Scan for the cell matching the given text and deliver its [X, Y] coordinate at center. 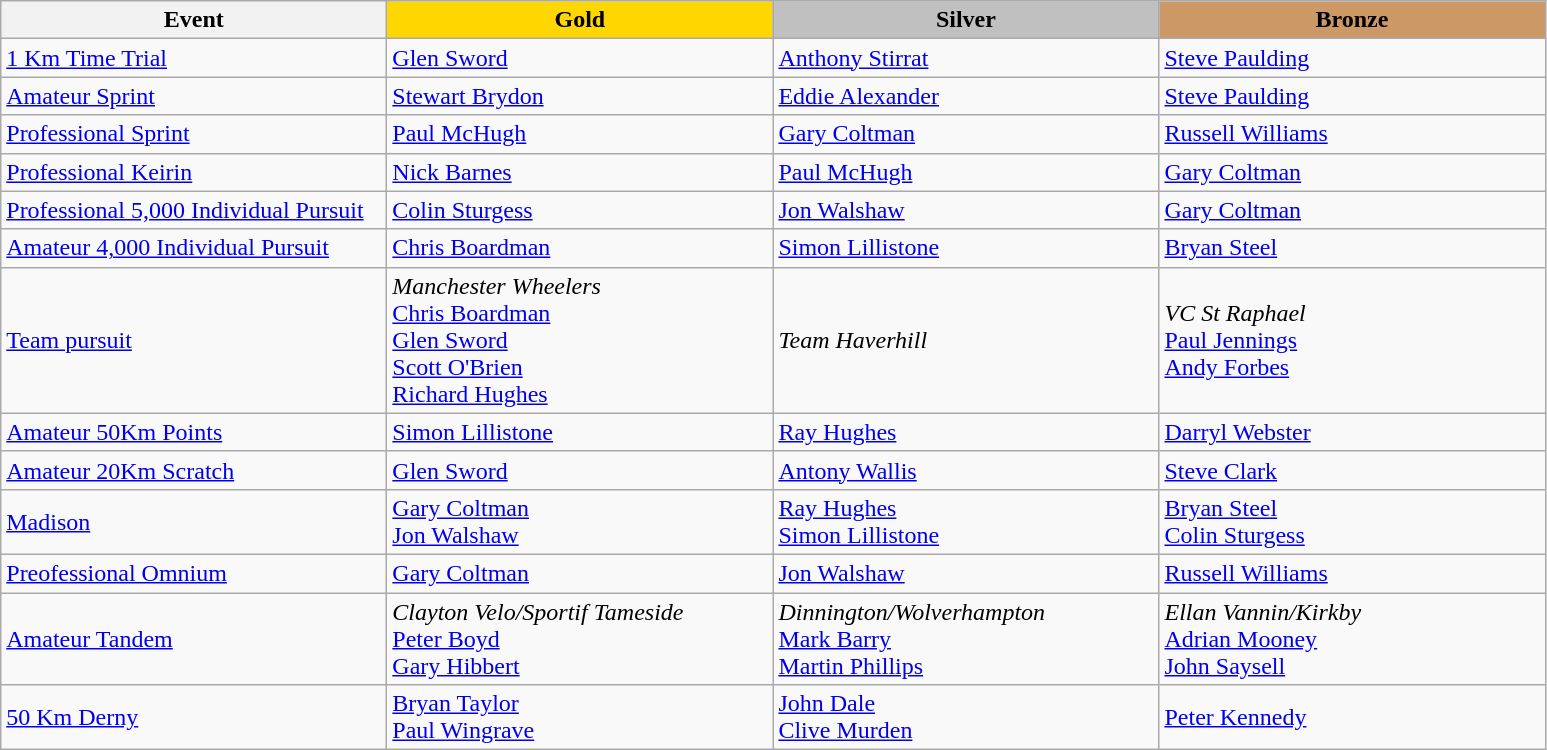
Bryan Steel [1352, 248]
Bryan Steel Colin Sturgess [1352, 522]
Colin Sturgess [580, 210]
Professional Sprint [194, 134]
Amateur 4,000 Individual Pursuit [194, 248]
Amateur 20Km Scratch [194, 470]
50 Km Derny [194, 718]
Amateur 50Km Points [194, 432]
Madison [194, 522]
Ray Hughes [966, 432]
Darryl Webster [1352, 432]
Nick Barnes [580, 172]
Anthony Stirrat [966, 58]
Antony Wallis [966, 470]
Bryan TaylorPaul Wingrave [580, 718]
Clayton Velo/Sportif TamesidePeter Boyd Gary Hibbert [580, 638]
Peter Kennedy [1352, 718]
Professional Keirin [194, 172]
Ray HughesSimon Lillistone [966, 522]
Gold [580, 20]
VC St RaphaelPaul Jennings Andy Forbes [1352, 340]
Silver [966, 20]
Ellan Vannin/KirkbyAdrian Mooney John Saysell [1352, 638]
Steve Clark [1352, 470]
Bronze [1352, 20]
Amateur Tandem [194, 638]
Preofessional Omnium [194, 573]
1 Km Time Trial [194, 58]
Team Haverhill [966, 340]
Stewart Brydon [580, 96]
Gary Coltman Jon Walshaw [580, 522]
Event [194, 20]
Manchester Wheelers Chris Boardman Glen Sword Scott O'Brien Richard Hughes [580, 340]
John DaleClive Murden [966, 718]
Team pursuit [194, 340]
Dinnington/WolverhamptonMark Barry Martin Phillips [966, 638]
Chris Boardman [580, 248]
Professional 5,000 Individual Pursuit [194, 210]
Eddie Alexander [966, 96]
Amateur Sprint [194, 96]
